Determine the (x, y) coordinate at the center of the cell enclosing the given text.  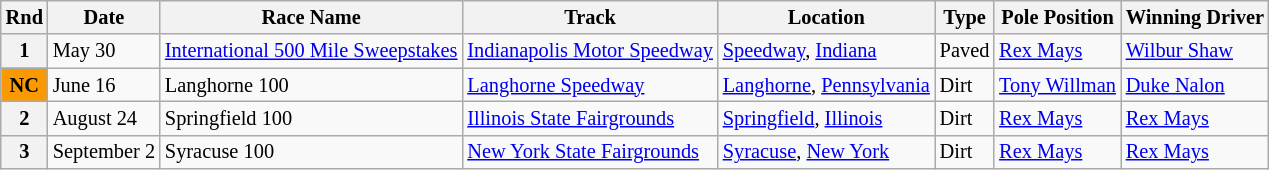
Location (826, 17)
2 (24, 118)
May 30 (104, 51)
New York State Fairgrounds (590, 152)
Duke Nalon (1195, 85)
Date (104, 17)
International 500 Mile Sweepstakes (311, 51)
Springfield, Illinois (826, 118)
Langhorne 100 (311, 85)
Indianapolis Motor Speedway (590, 51)
Langhorne Speedway (590, 85)
Pole Position (1058, 17)
Illinois State Fairgrounds (590, 118)
NC (24, 85)
Race Name (311, 17)
Type (965, 17)
September 2 (104, 152)
Winning Driver (1195, 17)
Paved (965, 51)
Track (590, 17)
Rnd (24, 17)
Wilbur Shaw (1195, 51)
August 24 (104, 118)
Syracuse, New York (826, 152)
Springfield 100 (311, 118)
Tony Willman (1058, 85)
Speedway, Indiana (826, 51)
Syracuse 100 (311, 152)
Langhorne, Pennsylvania (826, 85)
3 (24, 152)
1 (24, 51)
June 16 (104, 85)
